Capture the cell that displays the provided text and extract its (X, Y) central coordinate. 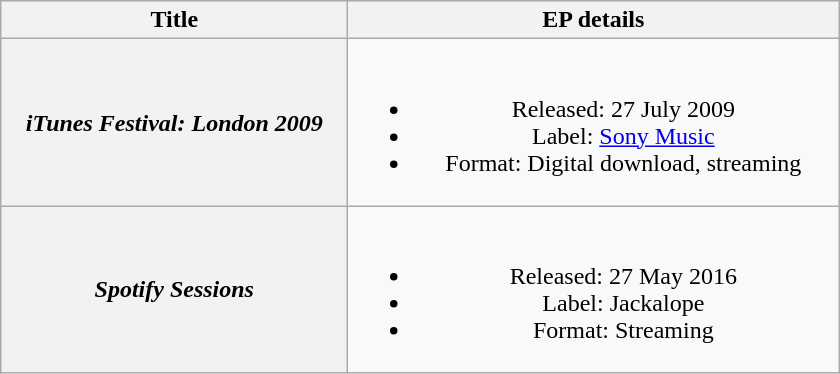
iTunes Festival: London 2009 (174, 122)
Released: 27 July 2009 Label: Sony MusicFormat: Digital download, streaming (594, 122)
Released: 27 May 2016 Label: JackalopeFormat: Streaming (594, 290)
Title (174, 20)
Spotify Sessions (174, 290)
EP details (594, 20)
